Extract the (x, y) coordinate from the center of the cell holding the provided text.  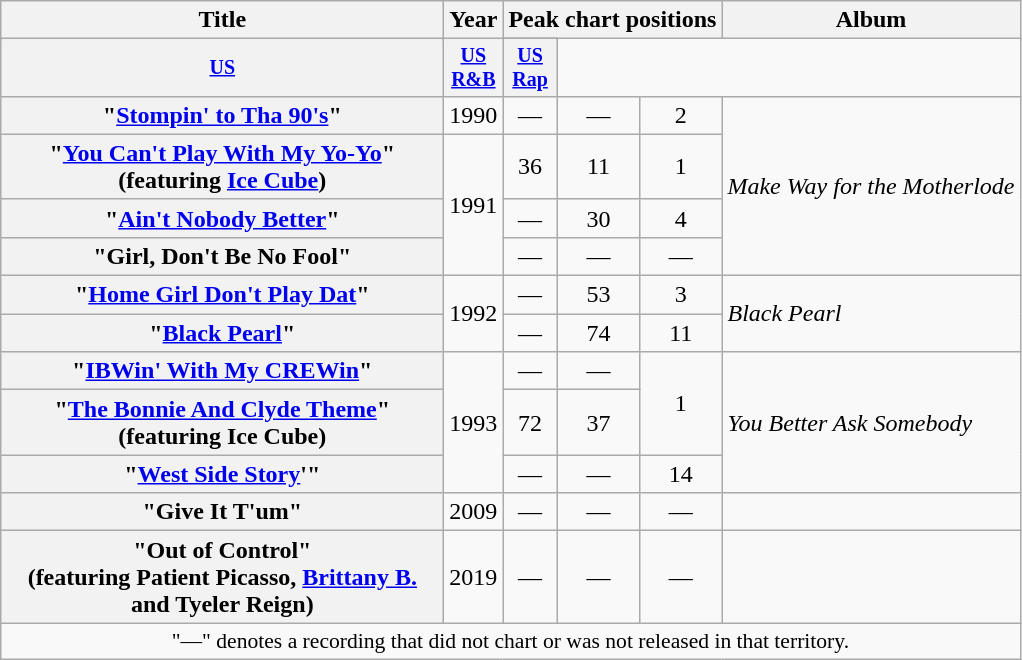
2019 (474, 577)
"Home Girl Don't Play Dat" (222, 295)
"Out of Control"(featuring Patient Picasso, Brittany B. and Tyeler Reign) (222, 577)
"Girl, Don't Be No Fool" (222, 256)
37 (598, 422)
US Rap (530, 68)
1990 (474, 115)
"You Can't Play With My Yo-Yo"(featuring Ice Cube) (222, 166)
72 (530, 422)
74 (598, 333)
1992 (474, 314)
US R&B (474, 68)
3 (681, 295)
30 (598, 218)
"West Side Story'" (222, 474)
Title (222, 20)
"—" denotes a recording that did not chart or was not released in that territory. (510, 641)
14 (681, 474)
You Better Ask Somebody (871, 422)
"Ain't Nobody Better" (222, 218)
1993 (474, 422)
4 (681, 218)
"Stompin' to Tha 90's" (222, 115)
2 (681, 115)
Peak chart positions (612, 20)
53 (598, 295)
Album (871, 20)
36 (530, 166)
Year (474, 20)
2009 (474, 512)
Black Pearl (871, 314)
Make Way for the Motherlode (871, 186)
US (222, 68)
1991 (474, 204)
"The Bonnie And Clyde Theme"(featuring Ice Cube) (222, 422)
"IBWin' With My CREWin" (222, 371)
"Give It T'um" (222, 512)
"Black Pearl" (222, 333)
